For the text-containing cell, return its midpoint in [X, Y] coordinate format. 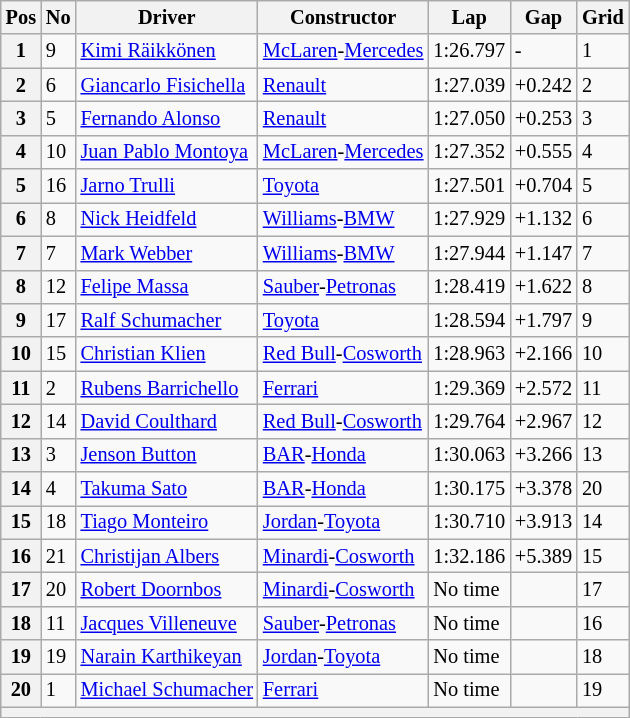
Giancarlo Fisichella [167, 85]
- [544, 51]
1:27.352 [469, 152]
David Coulthard [167, 421]
Juan Pablo Montoya [167, 152]
+2.967 [544, 421]
Mark Webber [167, 253]
Robert Doornbos [167, 589]
+2.572 [544, 388]
1:28.419 [469, 287]
+1.132 [544, 219]
Tiago Monteiro [167, 522]
1:27.501 [469, 186]
+3.266 [544, 455]
Kimi Räikkönen [167, 51]
1:27.944 [469, 253]
Narain Karthikeyan [167, 657]
1:30.710 [469, 522]
1:27.050 [469, 118]
Jarno Trulli [167, 186]
+2.166 [544, 354]
1:27.929 [469, 219]
Christijan Albers [167, 556]
Jacques Villeneuve [167, 623]
1:32.186 [469, 556]
1:27.039 [469, 85]
21 [58, 556]
1:28.963 [469, 354]
1:29.369 [469, 388]
+0.555 [544, 152]
Christian Klien [167, 354]
+3.913 [544, 522]
Constructor [343, 17]
+1.797 [544, 320]
Felipe Massa [167, 287]
+0.704 [544, 186]
Rubens Barrichello [167, 388]
Ralf Schumacher [167, 320]
+0.242 [544, 85]
Nick Heidfeld [167, 219]
+3.378 [544, 489]
Takuma Sato [167, 489]
Jenson Button [167, 455]
No [58, 17]
Grid [603, 17]
Gap [544, 17]
+1.147 [544, 253]
+5.389 [544, 556]
Driver [167, 17]
1:29.764 [469, 421]
1:26.797 [469, 51]
+1.622 [544, 287]
1:30.063 [469, 455]
1:30.175 [469, 489]
Pos [21, 17]
1:28.594 [469, 320]
Lap [469, 17]
+0.253 [544, 118]
Michael Schumacher [167, 690]
Fernando Alonso [167, 118]
